For the text-containing cell, return its midpoint in (X, Y) coordinate format. 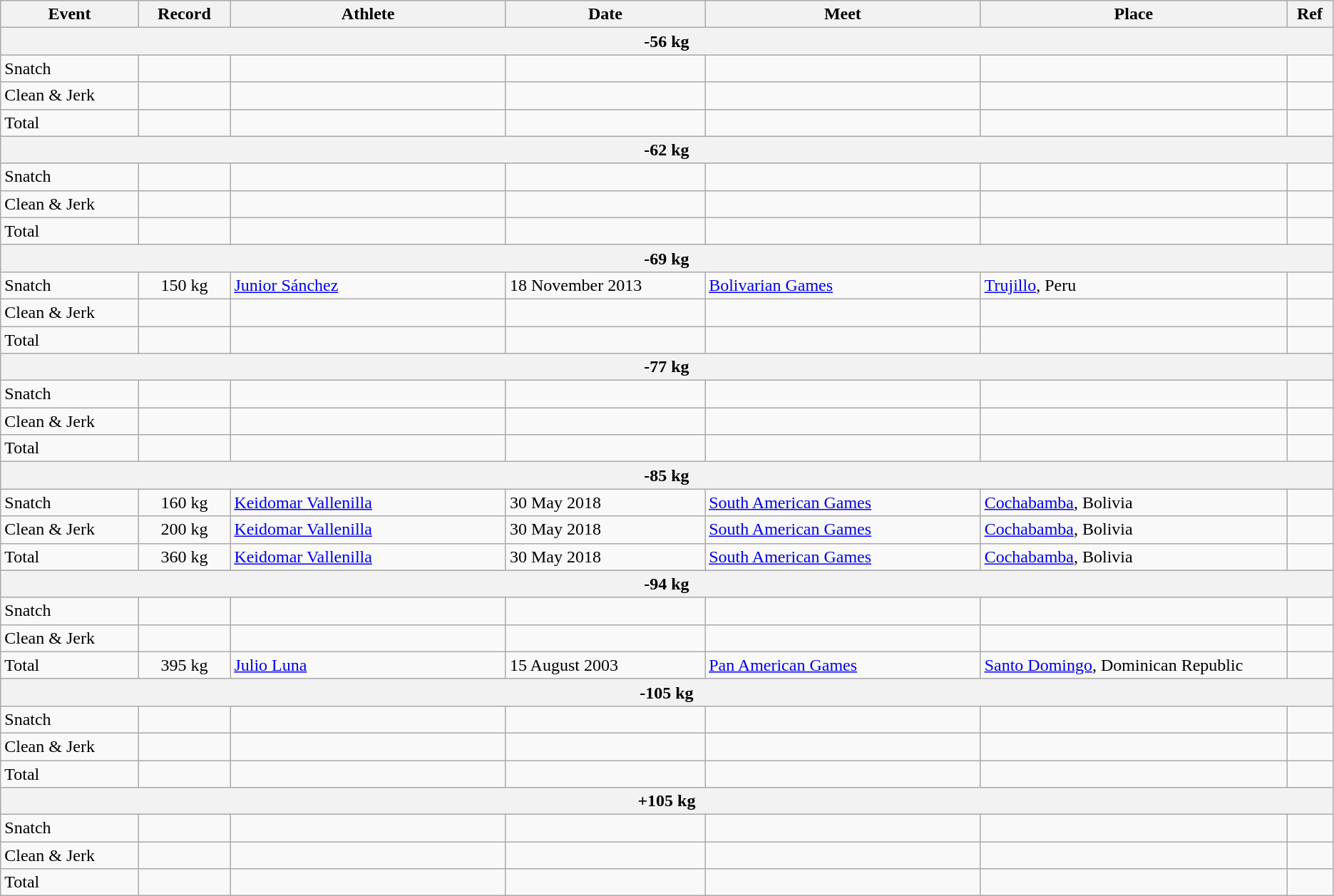
-94 kg (667, 584)
Meet (843, 14)
Athlete (368, 14)
Junior Sánchez (368, 285)
-56 kg (667, 41)
-62 kg (667, 150)
Bolivarian Games (843, 285)
Record (184, 14)
-105 kg (667, 692)
395 kg (184, 665)
Date (605, 14)
15 August 2003 (605, 665)
Ref (1310, 14)
-85 kg (667, 475)
Julio Luna (368, 665)
Trujillo, Peru (1134, 285)
160 kg (184, 503)
360 kg (184, 557)
200 kg (184, 530)
Event (70, 14)
Place (1134, 14)
Santo Domingo, Dominican Republic (1134, 665)
150 kg (184, 285)
-69 kg (667, 258)
18 November 2013 (605, 285)
Pan American Games (843, 665)
-77 kg (667, 367)
+105 kg (667, 801)
